Detect which cell encompasses the target text, then output its (x, y) center coordinate. 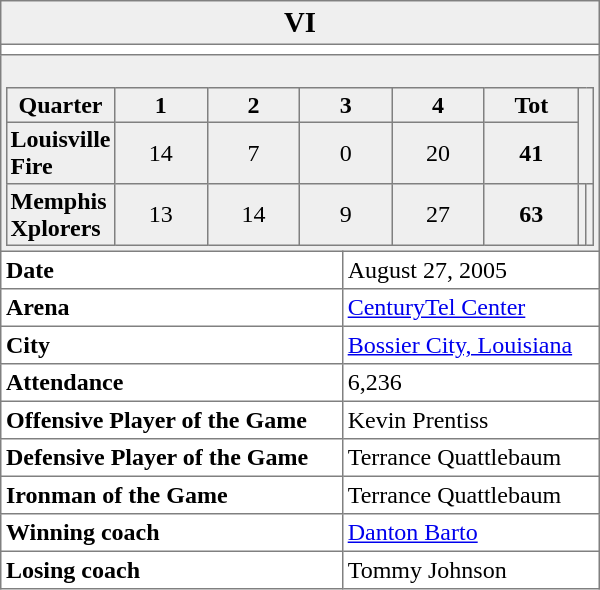
Arena (172, 308)
13 (160, 215)
August 27, 2005 (470, 270)
27 (438, 215)
Bossier City, Louisiana (470, 345)
2 (254, 105)
0 (346, 153)
Louisville Fire (61, 153)
Date (172, 270)
41 (531, 153)
Ironman of the Game (172, 495)
CenturyTel Center (470, 308)
Tot (531, 105)
4 (438, 105)
9 (346, 215)
Tommy Johnson (470, 570)
63 (531, 215)
Danton Barto (470, 533)
20 (438, 153)
7 (254, 153)
City (172, 345)
Quarter (61, 105)
Memphis Xplorers (61, 215)
Quarter 1 2 3 4 Tot Louisville Fire 14 7 0 20 41 Memphis Xplorers 13 14 9 27 63 (300, 153)
Defensive Player of the Game (172, 458)
3 (346, 105)
Attendance (172, 383)
Losing coach (172, 570)
Offensive Player of the Game (172, 420)
6,236 (470, 383)
1 (160, 105)
Kevin Prentiss (470, 420)
VI (300, 23)
Winning coach (172, 533)
